Return the (X, Y) coordinate for the center point of the cell that contains the specified text.  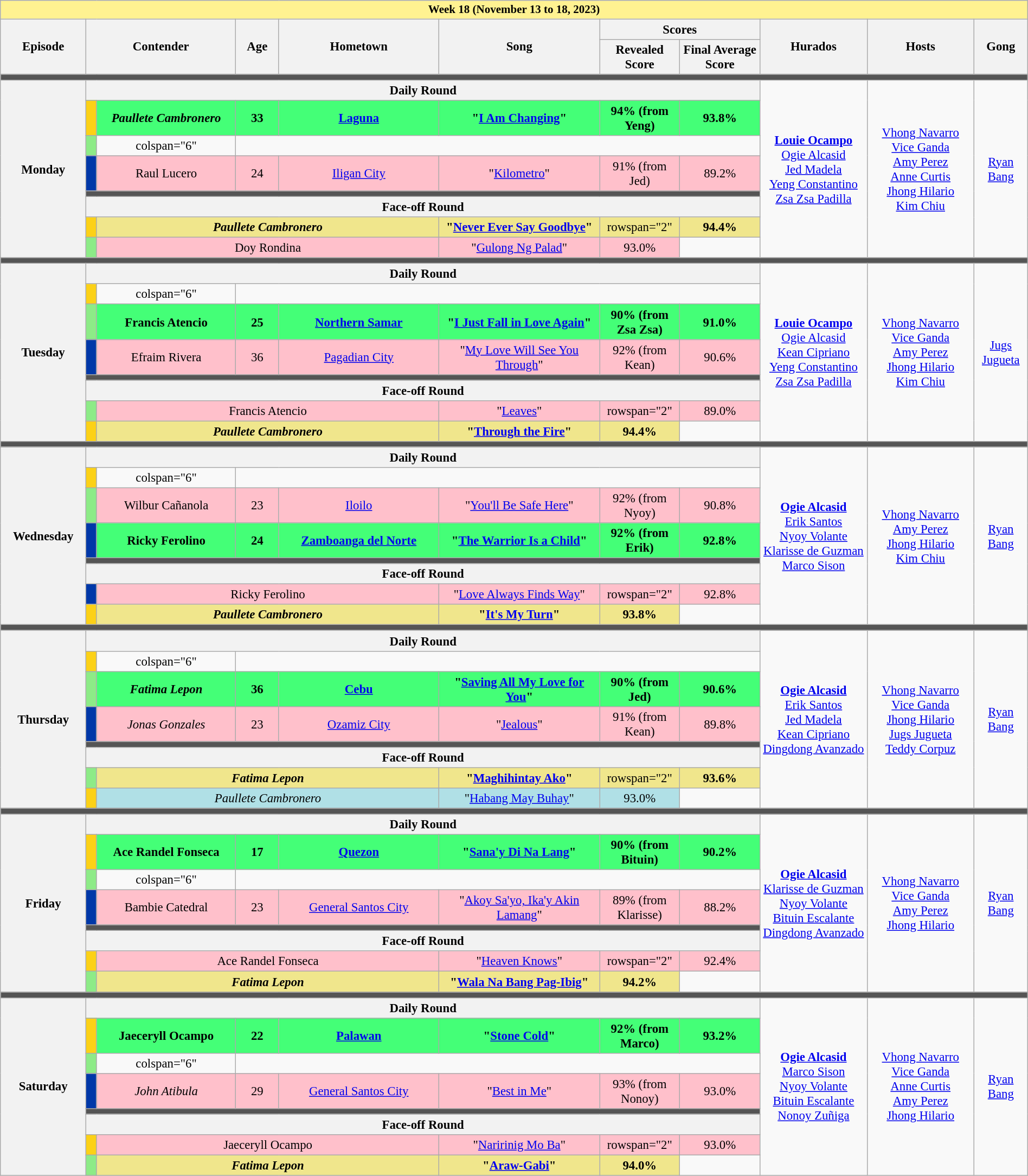
Ozamiz City (359, 724)
Raul Lucero (166, 174)
Northern Samar (359, 322)
"The Warrior Is a Child" (519, 540)
Cebu (359, 689)
"Through the Fire" (519, 431)
Song (519, 47)
"Jealous" (519, 724)
90.8% (720, 506)
"I Am Changing" (519, 118)
"Kilometro" (519, 174)
Wednesday (43, 536)
91% (from Kean) (640, 724)
"Maghihintay Ako" (519, 778)
Age (257, 47)
Louie OcampoOgie AlcasidJed MadelaYeng ConstantinoZsa Zsa Padilla (813, 169)
"I Just Fall in Love Again" (519, 322)
Jugs Jugueta (1001, 353)
89.8% (720, 724)
90% (from Zsa Zsa) (640, 322)
Vhong NavarroVice GandaAmy PerezAnne CurtisJhong HilarioKim Chiu (921, 169)
Vhong NavarroVice GandaAmy PerezJhong HilarioKim Chiu (921, 353)
"Naririnig Mo Ba" (519, 1145)
"It's My Turn" (519, 615)
Episode (43, 47)
Palawan (359, 1036)
29 (257, 1091)
Iloilo (359, 506)
"Leaves" (519, 411)
25 (257, 322)
Thursday (43, 720)
Pagadian City (359, 357)
"Sana'y Di Na Lang" (519, 853)
22 (257, 1036)
33 (257, 118)
93% (from Nonoy) (640, 1091)
Laguna (359, 118)
"Saving All My Love for You" (519, 689)
"Love Always Finds Way" (519, 595)
89.2% (720, 174)
Vhong NavarroVice GandaAmy PerezJhong Hilario (921, 903)
Ogie AlcasidErik SantosJed MadelaKean CiprianoDingdong Avanzado (813, 720)
"Araw-Gabi" (519, 1165)
Ogie AlcasidMarco SisonNyoy VolanteBituin EscalanteNonoy Zuñiga (813, 1086)
92.4% (720, 962)
92% (from Nyoy) (640, 506)
Revealed Score (640, 56)
"Gulong Ng Palad" (519, 248)
Jonas Gonzales (166, 724)
90.2% (720, 853)
Vhong NavarroVice GandaAnne CurtisAmy PerezJhong Hilario (921, 1086)
Hurados (813, 47)
Quezon (359, 853)
89.0% (720, 411)
Vhong NavarroAmy PerezJhong HilarioKim Chiu (921, 536)
"Heaven Knows" (519, 962)
Ogie AlcasidErik SantosNyoy VolanteKlarisse de GuzmanMarco Sison (813, 536)
92% (from Kean) (640, 357)
Louie OcampoOgie AlcasidKean CiprianoYeng ConstantinoZsa Zsa Padilla (813, 353)
"Never Ever Say Goodbye" (519, 227)
94% (from Yeng) (640, 118)
Doy Rondina (268, 248)
93.2% (720, 1036)
"My Love Will See You Through" (519, 357)
Gong (1001, 47)
Tuesday (43, 353)
93.6% (720, 778)
94.0% (640, 1165)
Hosts (921, 47)
Iligan City (359, 174)
"Akoy Sa'yo, Ika'y Akin Lamang" (519, 908)
Week 18 (November 13 to 18, 2023) (514, 10)
Efraim Rivera (166, 357)
"Stone Cold" (519, 1036)
"Best in Me" (519, 1091)
17 (257, 853)
Saturday (43, 1086)
90% (from Bituin) (640, 853)
"You'll Be Safe Here" (519, 506)
Bambie Catedral (166, 908)
89% (from Klarisse) (640, 908)
Ogie AlcasidKlarisse de GuzmanNyoy VolanteBituin EscalanteDingdong Avanzado (813, 903)
Vhong NavarroVice GandaJhong HilarioJugs JuguetaTeddy Corpuz (921, 720)
"Wala Na Bang Pag-Ibig" (519, 982)
94.2% (640, 982)
Friday (43, 903)
Hometown (359, 47)
Contender (161, 47)
Wilbur Cañanola (166, 506)
Final Average Score (720, 56)
92% (from Erik) (640, 540)
John Atibula (166, 1091)
91.0% (720, 322)
Zamboanga del Norte (359, 540)
"Habang May Buhay" (519, 798)
Scores (680, 29)
88.2% (720, 908)
91% (from Jed) (640, 174)
92% (from Marco) (640, 1036)
90% (from Jed) (640, 689)
Monday (43, 169)
